Return the [X, Y] coordinate for the center point of the cell that contains the specified text.  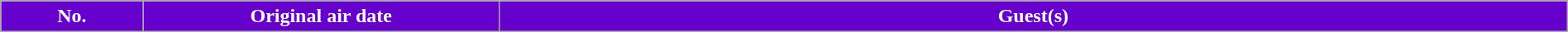
Guest(s) [1034, 16]
No. [72, 16]
Original air date [321, 16]
